Output the [X, Y] coordinate of the center of the cell containing the given text.  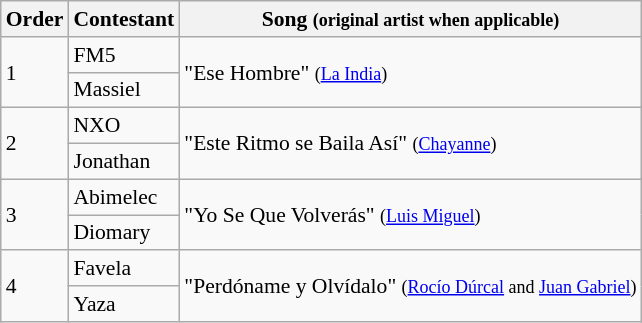
Order [35, 19]
Contestant [124, 19]
Massiel [124, 90]
"Este Ritmo se Baila Así" (Chayanne) [410, 144]
Abimelec [124, 197]
Jonathan [124, 162]
"Yo Se Que Volverás" (Luis Miguel) [410, 214]
Yaza [124, 304]
1 [35, 72]
3 [35, 214]
4 [35, 286]
FM5 [124, 55]
"Perdóname y Olvídalo" (Rocío Dúrcal and Juan Gabriel) [410, 286]
Diomary [124, 233]
Favela [124, 269]
"Ese Hombre" (La India) [410, 72]
2 [35, 144]
NXO [124, 126]
Song (original artist when applicable) [410, 19]
